Determine the [x, y] coordinate at the center of the cell enclosing the given text.  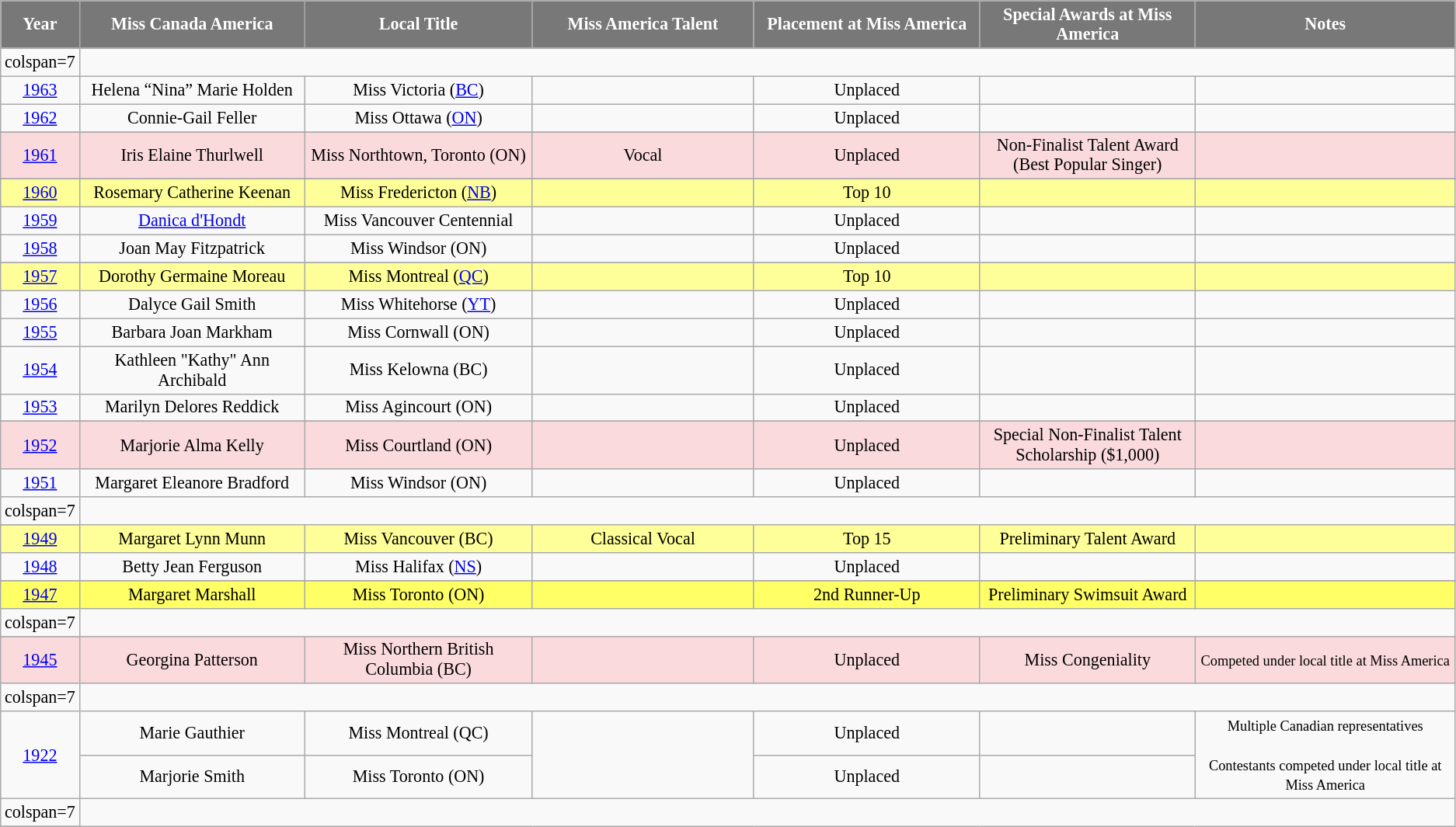
Preliminary Talent Award [1088, 538]
Miss Cornwall (ON) [418, 332]
Kathleen "Kathy" Ann Archibald [192, 370]
1962 [40, 117]
Barbara Joan Markham [192, 332]
1957 [40, 276]
1945 [40, 660]
1955 [40, 332]
1952 [40, 446]
1954 [40, 370]
Margaret Lynn Munn [192, 538]
Miss Northtown, Toronto (ON) [418, 155]
Miss America Talent [643, 23]
Miss Halifax (NS) [418, 566]
Non-Finalist Talent Award (Best Popular Singer) [1088, 155]
Miss Northern British Columbia (BC) [418, 660]
Margaret Eleanore Bradford [192, 483]
Multiple Canadian representativesContestants competed under local title at Miss America [1325, 755]
Miss Kelowna (BC) [418, 370]
Iris Elaine Thurlwell [192, 155]
Competed under local title at Miss America [1325, 660]
Miss Fredericton (NB) [418, 193]
2nd Runner-Up [867, 594]
Marjorie Smith [192, 777]
1963 [40, 90]
Danica d'Hondt [192, 221]
Marilyn Delores Reddick [192, 408]
Special Non-Finalist Talent Scholarship ($1,000) [1088, 446]
Rosemary Catherine Keenan [192, 193]
Helena “Nina” Marie Holden [192, 90]
Miss Victoria (BC) [418, 90]
1922 [40, 755]
1961 [40, 155]
Dorothy Germaine Moreau [192, 276]
Georgina Patterson [192, 660]
Top 15 [867, 538]
Miss Congeniality [1088, 660]
1956 [40, 304]
Miss Whitehorse (YT) [418, 304]
1949 [40, 538]
1953 [40, 408]
1947 [40, 594]
1959 [40, 221]
Miss Vancouver Centennial [418, 221]
Placement at Miss America [867, 23]
1960 [40, 193]
Preliminary Swimsuit Award [1088, 594]
Local Title [418, 23]
Betty Jean Ferguson [192, 566]
Marjorie Alma Kelly [192, 446]
Margaret Marshall [192, 594]
1948 [40, 566]
Dalyce Gail Smith [192, 304]
Miss Courtland (ON) [418, 446]
Special Awards at Miss America [1088, 23]
Miss Canada America [192, 23]
Marie Gauthier [192, 733]
Joan May Fitzpatrick [192, 248]
Miss Agincourt (ON) [418, 408]
Miss Ottawa (ON) [418, 117]
1958 [40, 248]
1951 [40, 483]
Miss Vancouver (BC) [418, 538]
Classical Vocal [643, 538]
Notes [1325, 23]
Connie-Gail Feller [192, 117]
Year [40, 23]
Vocal [643, 155]
